Locate the cell with the specified text and output its (x, y) center coordinate. 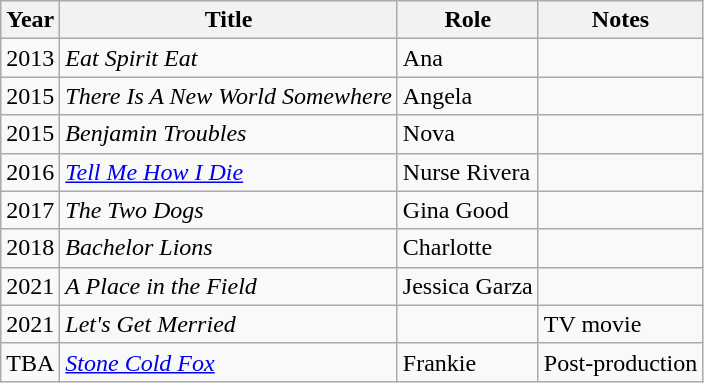
Post-production (620, 362)
Gina Good (468, 210)
Role (468, 20)
Title (229, 20)
Eat Spirit Eat (229, 58)
TBA (30, 362)
2017 (30, 210)
2018 (30, 248)
Notes (620, 20)
Ana (468, 58)
Charlotte (468, 248)
Bachelor Lions (229, 248)
Frankie (468, 362)
Let's Get Merried (229, 324)
Benjamin Troubles (229, 134)
A Place in the Field (229, 286)
Tell Me How I Die (229, 172)
There Is A New World Somewhere (229, 96)
The Two Dogs (229, 210)
Nurse Rivera (468, 172)
TV movie (620, 324)
Stone Cold Fox (229, 362)
2016 (30, 172)
Angela (468, 96)
Jessica Garza (468, 286)
Nova (468, 134)
Year (30, 20)
2013 (30, 58)
